Locate the cell with the specified text and output its (x, y) center coordinate. 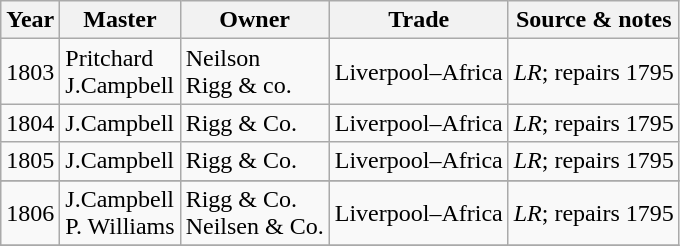
PritchardJ.Campbell (120, 72)
1804 (30, 123)
1806 (30, 212)
1803 (30, 72)
Rigg & Co.Neilsen & Co. (254, 212)
Trade (418, 20)
Year (30, 20)
Owner (254, 20)
Master (120, 20)
NeilsonRigg & co. (254, 72)
J.CampbellP. Williams (120, 212)
Source & notes (594, 20)
1805 (30, 161)
